Return [X, Y] of the center of cell containing provided text 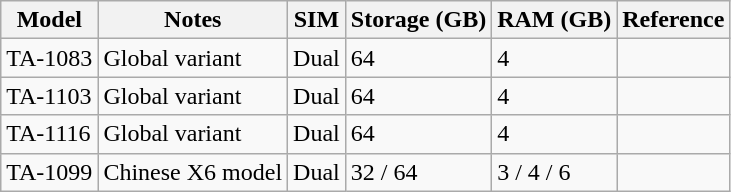
RAM (GB) [554, 20]
3 / 4 / 6 [554, 172]
TA-1103 [50, 96]
TA-1116 [50, 134]
Notes [193, 20]
TA-1083 [50, 58]
Model [50, 20]
32 / 64 [418, 172]
Chinese X6 model [193, 172]
Reference [674, 20]
Storage (GB) [418, 20]
SIM [317, 20]
TA-1099 [50, 172]
